Return the [X, Y] coordinate for the center point of the cell that contains the specified text.  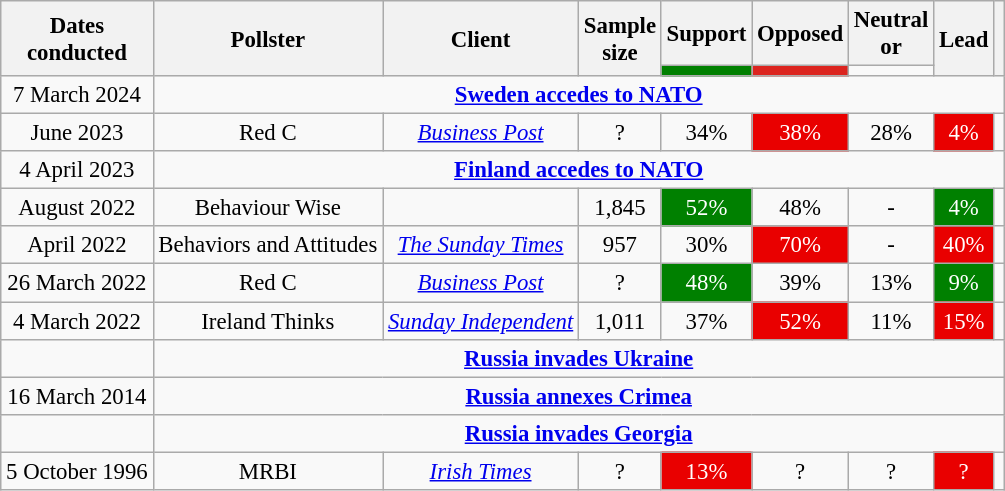
39% [800, 283]
Russia invades Georgia [578, 433]
Irish Times [481, 471]
1,845 [620, 208]
40% [964, 245]
9% [964, 283]
Behaviors and Attitudes [268, 245]
The Sunday Times [481, 245]
4 April 2023 [77, 170]
Neutralor [890, 34]
Datesconducted [77, 38]
Behaviour Wise [268, 208]
37% [706, 321]
Support [706, 34]
Client [481, 38]
30% [706, 245]
15% [964, 321]
Lead [964, 38]
Sweden accedes to NATO [578, 95]
26 March 2022 [77, 283]
1,011 [620, 321]
April 2022 [77, 245]
957 [620, 245]
38% [800, 133]
34% [706, 133]
Pollster [268, 38]
Sunday Independent [481, 321]
28% [890, 133]
11% [890, 321]
August 2022 [77, 208]
Ireland Thinks [268, 321]
MRBI [268, 471]
5 October 1996 [77, 471]
Russia annexes Crimea [578, 396]
7 March 2024 [77, 95]
Opposed [800, 34]
Finland accedes to NATO [578, 170]
70% [800, 245]
June 2023 [77, 133]
16 March 2014 [77, 396]
Russia invades Ukraine [578, 358]
4 March 2022 [77, 321]
Samplesize [620, 38]
